Identify which cell holds the provided text, then report its [x, y] central coordinate. 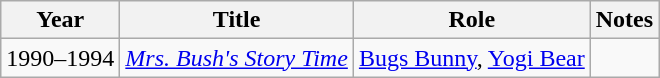
Notes [624, 20]
Role [472, 20]
Bugs Bunny, Yogi Bear [472, 58]
Mrs. Bush's Story Time [237, 58]
Title [237, 20]
Year [60, 20]
1990–1994 [60, 58]
